Find where the given text appears and provide that cell's center as [x, y] coordinate. 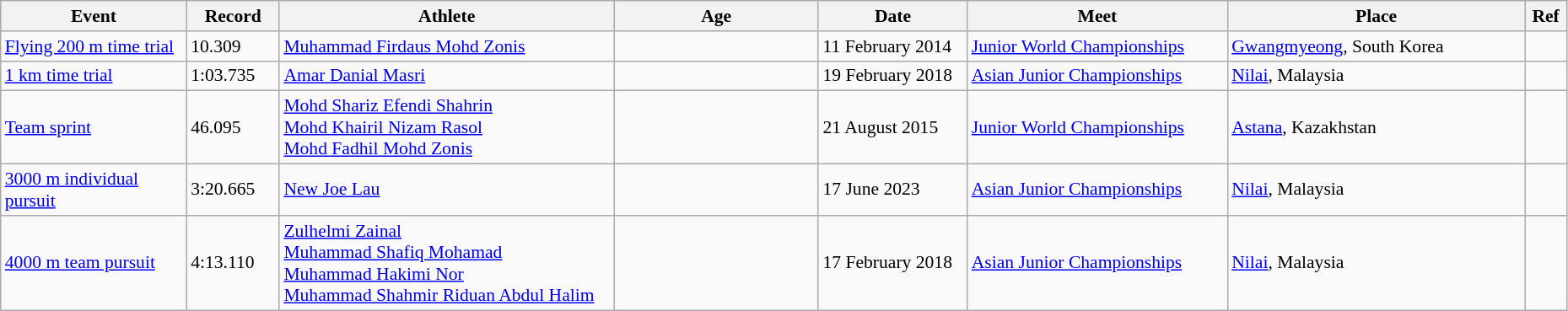
4000 m team pursuit [94, 263]
Date [892, 16]
3000 m individual pursuit [94, 190]
Place [1377, 16]
10.309 [233, 46]
Flying 200 m time trial [94, 46]
3:20.665 [233, 190]
Zulhelmi ZainalMuhammad Shafiq MohamadMuhammad Hakimi NorMuhammad Shahmir Riduan Abdul Halim [447, 263]
Meet [1098, 16]
Age [716, 16]
17 February 2018 [892, 263]
4:13.110 [233, 263]
Athlete [447, 16]
Ref [1546, 16]
Team sprint [94, 128]
Mohd Shariz Efendi ShahrinMohd Khairil Nizam RasolMohd Fadhil Mohd Zonis [447, 128]
19 February 2018 [892, 76]
Muhammad Firdaus Mohd Zonis [447, 46]
21 August 2015 [892, 128]
Astana, Kazakhstan [1377, 128]
17 June 2023 [892, 190]
Event [94, 16]
Amar Danial Masri [447, 76]
New Joe Lau [447, 190]
11 February 2014 [892, 46]
Gwangmyeong, South Korea [1377, 46]
1 km time trial [94, 76]
46.095 [233, 128]
Record [233, 16]
1:03.735 [233, 76]
